Search for the cell housing the specified text and yield its (x, y) center coordinate. 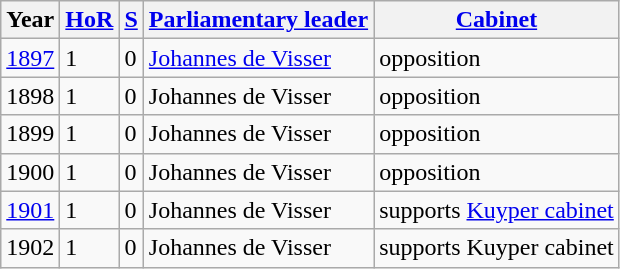
1900 (30, 172)
1898 (30, 96)
Cabinet (497, 20)
S (131, 20)
HoR (90, 20)
Parliamentary leader (258, 20)
1902 (30, 248)
Year (30, 20)
1901 (30, 210)
1897 (30, 58)
1899 (30, 134)
